For the text-containing cell, return its midpoint in (X, Y) coordinate format. 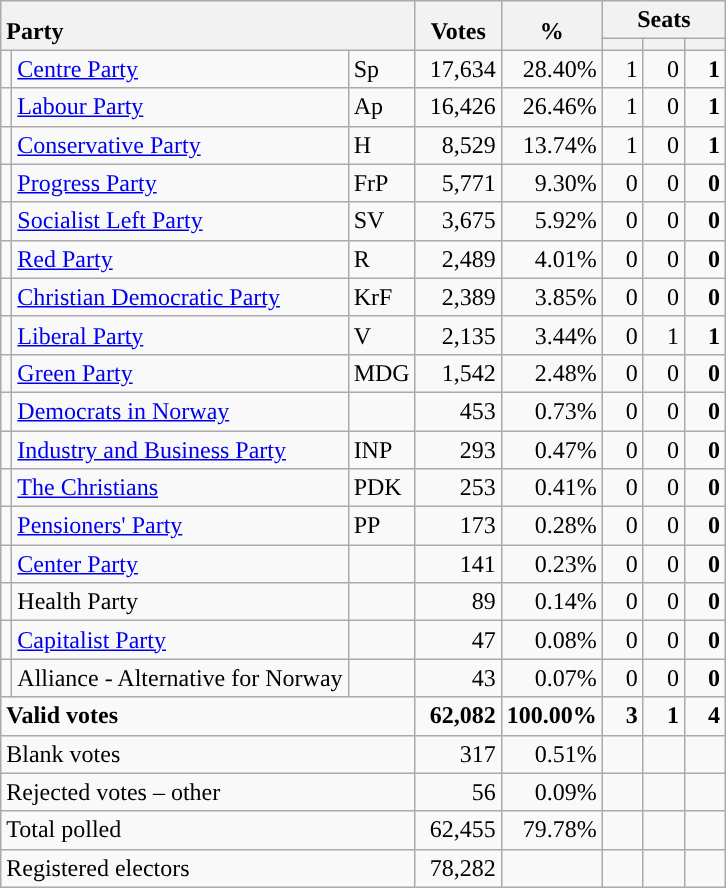
Green Party (180, 373)
Capitalist Party (180, 640)
8,529 (458, 145)
141 (458, 564)
SV (382, 221)
KrF (382, 297)
3.85% (552, 297)
Pensioners' Party (180, 526)
0.07% (552, 678)
FrP (382, 183)
26.46% (552, 107)
0.23% (552, 564)
62,455 (458, 830)
0.09% (552, 792)
5.92% (552, 221)
Registered electors (208, 868)
Health Party (180, 602)
V (382, 335)
78,282 (458, 868)
47 (458, 640)
293 (458, 449)
0.51% (552, 754)
Liberal Party (180, 335)
1,542 (458, 373)
0.14% (552, 602)
Votes (458, 26)
INP (382, 449)
H (382, 145)
0.73% (552, 411)
79.78% (552, 830)
0.08% (552, 640)
Total polled (208, 830)
17,634 (458, 69)
Red Party (180, 259)
13.74% (552, 145)
100.00% (552, 716)
Industry and Business Party (180, 449)
28.40% (552, 69)
4.01% (552, 259)
5,771 (458, 183)
Democrats in Norway (180, 411)
Blank votes (208, 754)
3 (622, 716)
453 (458, 411)
Sp (382, 69)
PP (382, 526)
Valid votes (208, 716)
173 (458, 526)
Centre Party (180, 69)
3,675 (458, 221)
Progress Party (180, 183)
0.47% (552, 449)
56 (458, 792)
43 (458, 678)
MDG (382, 373)
Ap (382, 107)
Party (208, 26)
0.41% (552, 488)
Socialist Left Party (180, 221)
2,389 (458, 297)
62,082 (458, 716)
Rejected votes – other (208, 792)
0.28% (552, 526)
16,426 (458, 107)
Center Party (180, 564)
Seats (664, 20)
2,489 (458, 259)
89 (458, 602)
PDK (382, 488)
253 (458, 488)
The Christians (180, 488)
4 (704, 716)
% (552, 26)
2,135 (458, 335)
Christian Democratic Party (180, 297)
R (382, 259)
2.48% (552, 373)
Alliance - Alternative for Norway (180, 678)
9.30% (552, 183)
317 (458, 754)
Conservative Party (180, 145)
3.44% (552, 335)
Labour Party (180, 107)
